Scan for the cell matching the given text and deliver its (X, Y) coordinate at center. 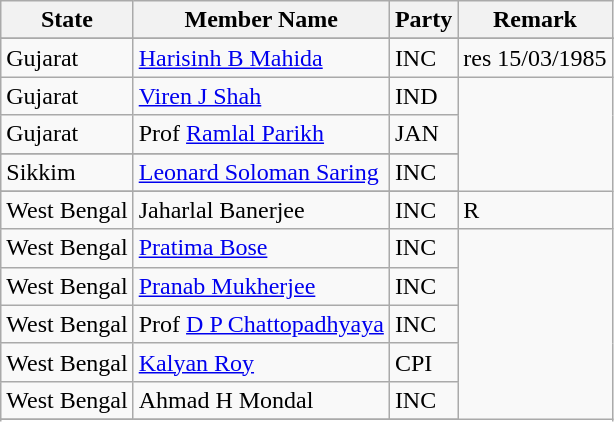
Ahmad H Mondal (261, 400)
res 15/03/1985 (535, 58)
Pratima Bose (261, 248)
Harisinh B Mahida (261, 58)
Leonard Soloman Saring (261, 172)
State (67, 20)
Sikkim (67, 172)
Viren J Shah (261, 96)
Prof D P Chattopadhyaya (261, 324)
IND (423, 96)
Jaharlal Banerjee (261, 210)
Prof Ramlal Parikh (261, 134)
Member Name (261, 20)
Remark (535, 20)
R (535, 210)
CPI (423, 362)
Party (423, 20)
Pranab Mukherjee (261, 286)
JAN (423, 134)
Kalyan Roy (261, 362)
